Find where the given text appears and provide that cell's center as (x, y) coordinate. 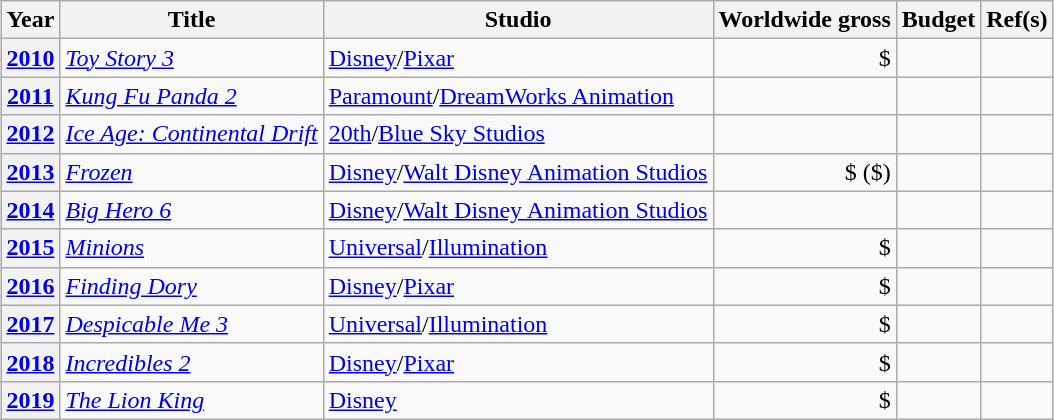
2014 (30, 210)
Studio (518, 20)
Disney (518, 400)
2018 (30, 362)
2017 (30, 324)
2019 (30, 400)
Worldwide gross (804, 20)
Finding Dory (192, 286)
Minions (192, 248)
Kung Fu Panda 2 (192, 96)
Toy Story 3 (192, 58)
2016 (30, 286)
2015 (30, 248)
Big Hero 6 (192, 210)
Paramount/DreamWorks Animation (518, 96)
Ice Age: Continental Drift (192, 134)
$ ($) (804, 172)
Frozen (192, 172)
20th/Blue Sky Studios (518, 134)
Despicable Me 3 (192, 324)
Incredibles 2 (192, 362)
The Lion King (192, 400)
2012 (30, 134)
2013 (30, 172)
Budget (938, 20)
Year (30, 20)
Title (192, 20)
Ref(s) (1017, 20)
2010 (30, 58)
2011 (30, 96)
